For the text-containing cell, return its midpoint in [x, y] coordinate format. 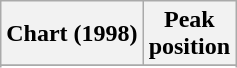
Chart (1998) [72, 34]
Peakposition [189, 34]
